Output the [x, y] coordinate of the center of the cell containing the given text.  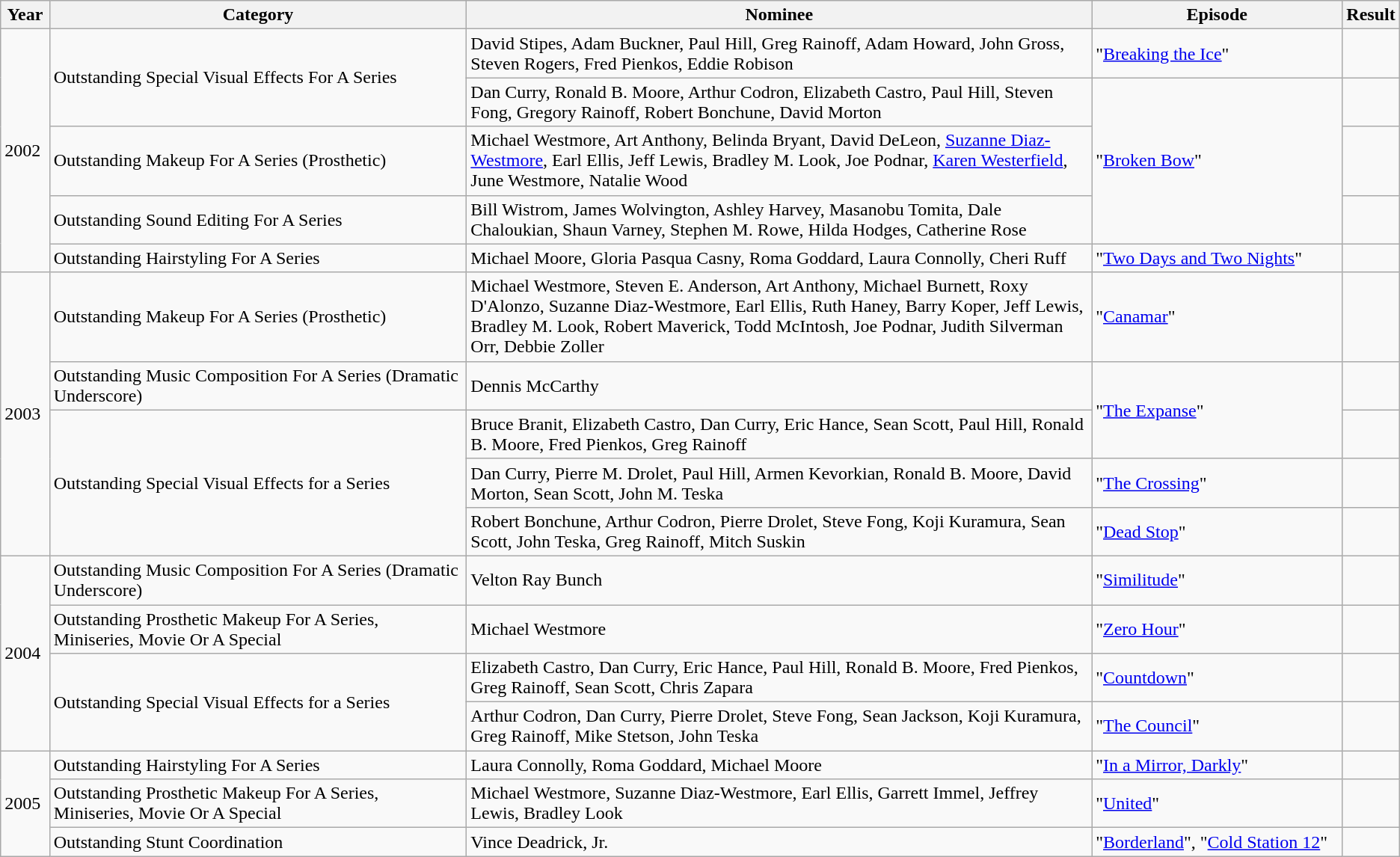
Michael Westmore, Suzanne Diaz-Westmore, Earl Ellis, Garrett Immel, Jeffrey Lewis, Bradley Look [779, 803]
"Zero Hour" [1218, 628]
Elizabeth Castro, Dan Curry, Eric Hance, Paul Hill, Ronald B. Moore, Fred Pienkos, Greg Rainoff, Sean Scott, Chris Zapara [779, 678]
Result [1371, 15]
Vince Deadrick, Jr. [779, 842]
Michael Westmore [779, 628]
"Borderland", "Cold Station 12" [1218, 842]
2002 [25, 151]
Laura Connolly, Roma Goddard, Michael Moore [779, 765]
Robert Bonchune, Arthur Codron, Pierre Drolet, Steve Fong, Koji Kuramura, Sean Scott, John Teska, Greg Rainoff, Mitch Suskin [779, 531]
"Similitude" [1218, 580]
Dan Curry, Pierre M. Drolet, Paul Hill, Armen Kevorkian, Ronald B. Moore, David Morton, Sean Scott, John M. Teska [779, 483]
"Broken Bow" [1218, 161]
Category [258, 15]
"Two Days and Two Nights" [1218, 258]
"Breaking the Ice" [1218, 54]
Outstanding Special Visual Effects For A Series [258, 78]
"The Expanse" [1218, 410]
2005 [25, 803]
Velton Ray Bunch [779, 580]
Outstanding Sound Editing For A Series [258, 220]
Arthur Codron, Dan Curry, Pierre Drolet, Steve Fong, Sean Jackson, Koji Kuramura, Greg Rainoff, Mike Stetson, John Teska [779, 727]
Bill Wistrom, James Wolvington, Ashley Harvey, Masanobu Tomita, Dale Chaloukian, Shaun Varney, Stephen M. Rowe, Hilda Hodges, Catherine Rose [779, 220]
Michael Moore, Gloria Pasqua Casny, Roma Goddard, Laura Connolly, Cheri Ruff [779, 258]
Episode [1218, 15]
Year [25, 15]
"Canamar" [1218, 317]
2004 [25, 653]
Bruce Branit, Elizabeth Castro, Dan Curry, Eric Hance, Sean Scott, Paul Hill, Ronald B. Moore, Fred Pienkos, Greg Rainoff [779, 434]
2003 [25, 414]
"Countdown" [1218, 678]
"The Council" [1218, 727]
Outstanding Stunt Coordination [258, 842]
"United" [1218, 803]
"In a Mirror, Darkly" [1218, 765]
"The Crossing" [1218, 483]
Nominee [779, 15]
Dan Curry, Ronald B. Moore, Arthur Codron, Elizabeth Castro, Paul Hill, Steven Fong, Gregory Rainoff, Robert Bonchune, David Morton [779, 102]
David Stipes, Adam Buckner, Paul Hill, Greg Rainoff, Adam Howard, John Gross, Steven Rogers, Fred Pienkos, Eddie Robison [779, 54]
"Dead Stop" [1218, 531]
Dennis McCarthy [779, 386]
